Provide the (x, y) coordinate of the cell's center where the given text is located.  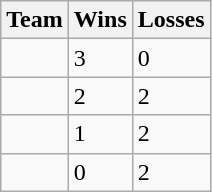
Wins (100, 20)
1 (100, 134)
Team (35, 20)
Losses (171, 20)
3 (100, 58)
